Determine the (x, y) coordinate at the center of the cell enclosing the given text.  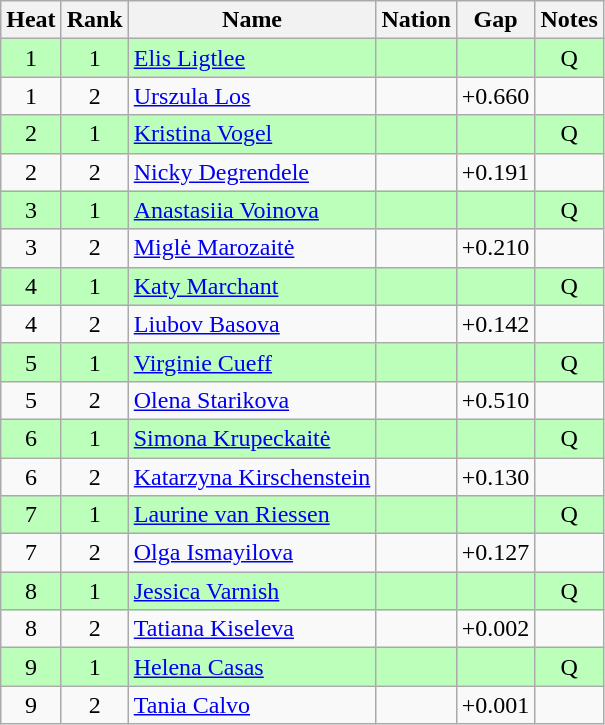
Miglė Marozaitė (252, 248)
Gap (496, 20)
+0.127 (496, 553)
+0.210 (496, 248)
Nicky Degrendele (252, 172)
Nation (416, 20)
Elis Ligtlee (252, 58)
+0.142 (496, 324)
Name (252, 20)
Olga Ismayilova (252, 553)
Olena Starikova (252, 400)
Katarzyna Kirschenstein (252, 477)
Kristina Vogel (252, 134)
Liubov Basova (252, 324)
Laurine van Riessen (252, 515)
Helena Casas (252, 667)
Tatiana Kiseleva (252, 629)
Katy Marchant (252, 286)
+0.660 (496, 96)
Simona Krupeckaitė (252, 438)
Urszula Los (252, 96)
Heat (31, 20)
+0.510 (496, 400)
Jessica Varnish (252, 591)
+0.130 (496, 477)
Notes (569, 20)
Rank (94, 20)
+0.191 (496, 172)
+0.002 (496, 629)
Tania Calvo (252, 705)
Anastasiia Voinova (252, 210)
+0.001 (496, 705)
Virginie Cueff (252, 362)
